Return (x, y) of the center of cell containing provided text 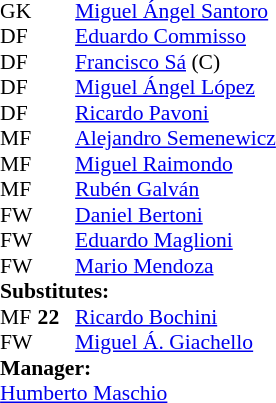
Ricardo Bochini (176, 317)
Francisco Sá (C) (176, 62)
Eduardo Maglioni (176, 241)
Alejandro Semenewicz (176, 139)
Miguel Ángel López (176, 87)
Miguel Raimondo (176, 164)
Manager: (138, 368)
Rubén Galván (176, 189)
22 (57, 317)
Substitutes: (138, 291)
Mario Mendoza (176, 266)
Ricardo Pavoni (176, 113)
Daniel Bertoni (176, 215)
Miguel Á. Giachello (176, 343)
Eduardo Commisso (176, 37)
